Locate the cell with the specified text and output its [x, y] center coordinate. 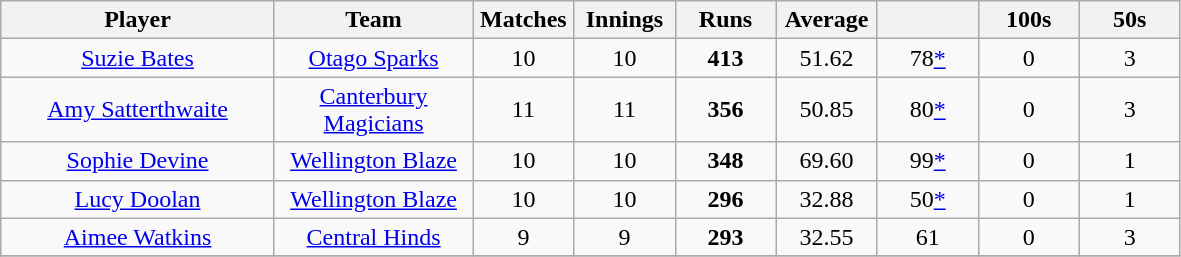
32.88 [826, 199]
50s [1130, 20]
78* [928, 58]
Otago Sparks [374, 58]
Suzie Bates [138, 58]
61 [928, 237]
51.62 [826, 58]
Average [826, 20]
Innings [624, 20]
Team [374, 20]
32.55 [826, 237]
Player [138, 20]
80* [928, 110]
Central Hinds [374, 237]
Matches [524, 20]
293 [726, 237]
50.85 [826, 110]
Lucy Doolan [138, 199]
Canterbury Magicians [374, 110]
348 [726, 161]
Amy Satterthwaite [138, 110]
296 [726, 199]
50* [928, 199]
413 [726, 58]
100s [1028, 20]
Aimee Watkins [138, 237]
356 [726, 110]
69.60 [826, 161]
Sophie Devine [138, 161]
99* [928, 161]
Runs [726, 20]
